Pinpoint the cell where the given text exists, returning its [x, y] midpoint coordinate. 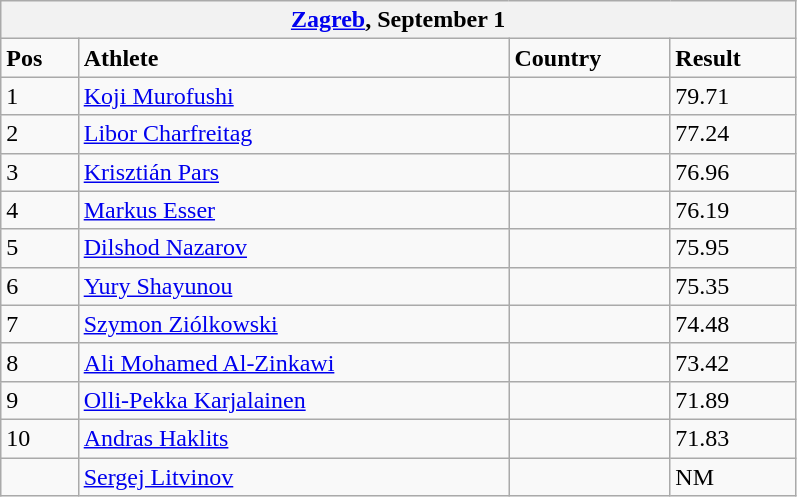
5 [40, 248]
Yury Shayunou [294, 286]
Result [733, 58]
76.19 [733, 210]
74.48 [733, 324]
Markus Esser [294, 210]
Koji Murofushi [294, 96]
71.89 [733, 400]
6 [40, 286]
4 [40, 210]
75.35 [733, 286]
Zagreb, September 1 [398, 20]
Sergej Litvinov [294, 477]
76.96 [733, 172]
Athlete [294, 58]
1 [40, 96]
Libor Charfreitag [294, 134]
77.24 [733, 134]
Ali Mohamed Al-Zinkawi [294, 362]
3 [40, 172]
NM [733, 477]
Pos [40, 58]
Szymon Ziólkowski [294, 324]
Country [590, 58]
Dilshod Nazarov [294, 248]
9 [40, 400]
Andras Haklits [294, 438]
Olli-Pekka Karjalainen [294, 400]
75.95 [733, 248]
8 [40, 362]
7 [40, 324]
71.83 [733, 438]
2 [40, 134]
73.42 [733, 362]
79.71 [733, 96]
10 [40, 438]
Krisztián Pars [294, 172]
